Locate the cell with the specified text and output its (X, Y) center coordinate. 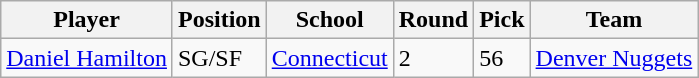
56 (502, 58)
Connecticut (330, 58)
Position (219, 20)
School (330, 20)
Player (87, 20)
2 (433, 58)
SG/SF (219, 58)
Pick (502, 20)
Daniel Hamilton (87, 58)
Denver Nuggets (614, 58)
Team (614, 20)
Round (433, 20)
